Output the (x, y) coordinate of the center of the cell containing the given text.  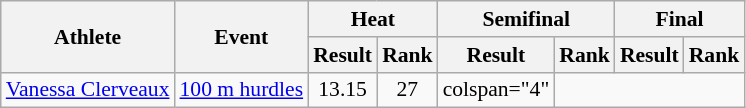
27 (408, 90)
Vanessa Clerveaux (88, 90)
13.15 (342, 90)
100 m hurdles (242, 90)
Semifinal (526, 19)
Event (242, 36)
Athlete (88, 36)
Heat (372, 19)
Final (680, 19)
colspan="4" (496, 90)
